Provide the (x, y) coordinate of the cell's center where the given text is located.  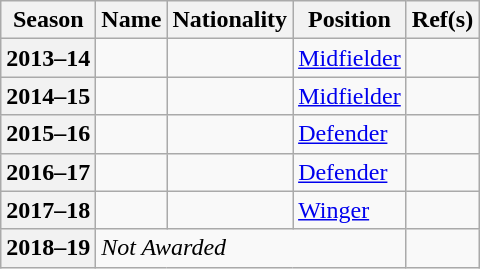
Nationality (230, 20)
Winger (350, 210)
2013–14 (48, 58)
2017–18 (48, 210)
2016–17 (48, 172)
Not Awarded (251, 248)
Season (48, 20)
2015–16 (48, 134)
2018–19 (48, 248)
Ref(s) (442, 20)
Position (350, 20)
2014–15 (48, 96)
Name (132, 20)
